Return [X, Y] of the center of cell containing provided text 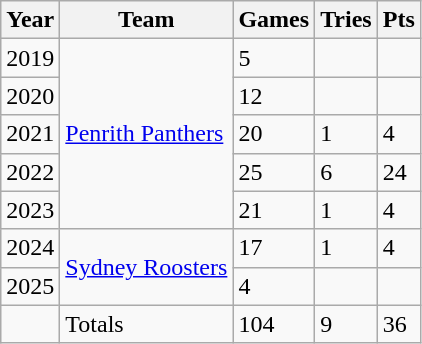
Tries [346, 20]
2025 [30, 286]
Totals [146, 324]
104 [274, 324]
21 [274, 210]
Pts [398, 20]
2019 [30, 58]
20 [274, 134]
17 [274, 248]
2022 [30, 172]
9 [346, 324]
24 [398, 172]
12 [274, 96]
36 [398, 324]
2024 [30, 248]
Year [30, 20]
2023 [30, 210]
2021 [30, 134]
Sydney Roosters [146, 267]
Penrith Panthers [146, 134]
Team [146, 20]
6 [346, 172]
5 [274, 58]
2020 [30, 96]
Games [274, 20]
25 [274, 172]
